Capture the cell that displays the provided text and extract its [x, y] central coordinate. 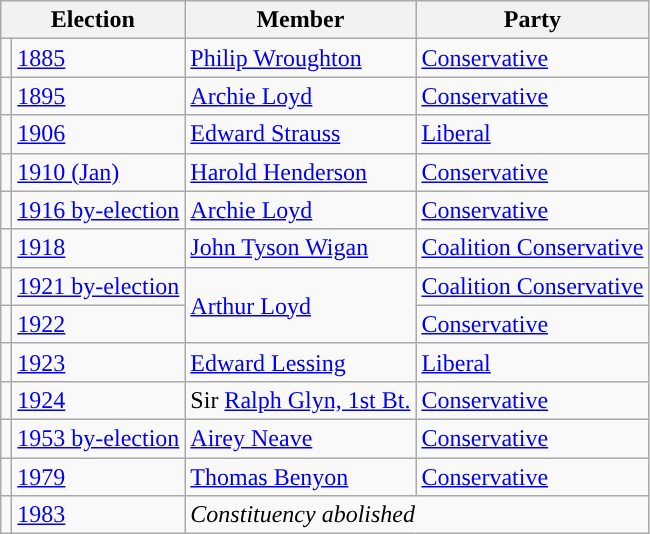
1906 [98, 134]
Member [300, 20]
1885 [98, 58]
Edward Strauss [300, 134]
Philip Wroughton [300, 58]
1924 [98, 400]
Constituency abolished [417, 515]
John Tyson Wigan [300, 248]
1895 [98, 96]
Party [532, 20]
1979 [98, 477]
1983 [98, 515]
Election [93, 20]
Edward Lessing [300, 362]
Arthur Loyd [300, 305]
Harold Henderson [300, 172]
Thomas Benyon [300, 477]
Sir Ralph Glyn, 1st Bt. [300, 400]
1923 [98, 362]
1921 by-election [98, 286]
1910 (Jan) [98, 172]
1922 [98, 324]
1918 [98, 248]
1953 by-election [98, 438]
1916 by-election [98, 210]
Airey Neave [300, 438]
